Identify which cell holds the provided text, then report its [X, Y] central coordinate. 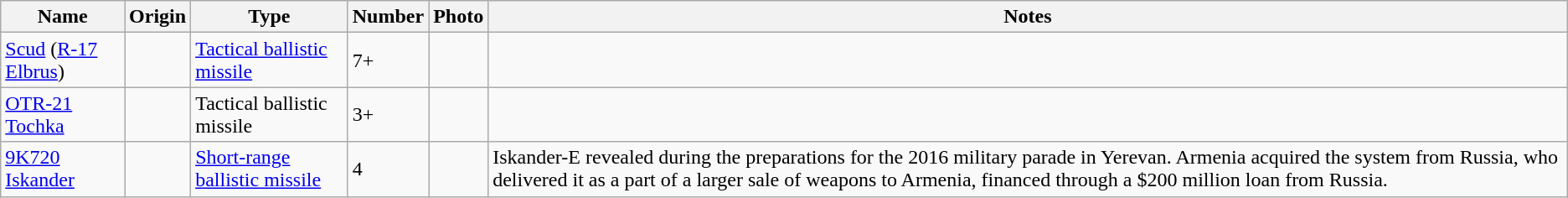
Photo [459, 17]
9K720 Iskander [63, 169]
4 [388, 169]
Origin [157, 17]
3+ [388, 114]
7+ [388, 60]
Notes [1029, 17]
Short-range ballistic missile [270, 169]
OTR-21 Tochka [63, 114]
Number [388, 17]
Type [270, 17]
Scud (R-17 Elbrus) [63, 60]
Name [63, 17]
